Locate the cell with the specified text and output its (X, Y) center coordinate. 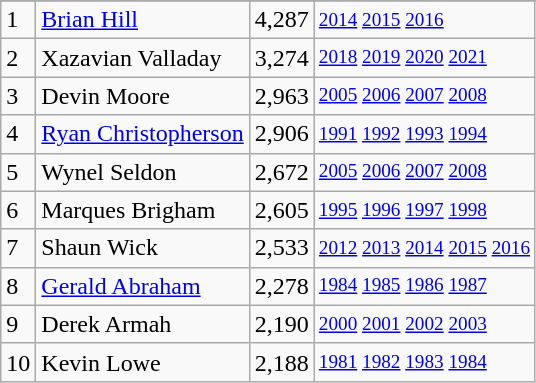
Ryan Christopherson (142, 134)
1984 1985 1986 1987 (424, 286)
3 (18, 96)
10 (18, 362)
2,672 (282, 172)
6 (18, 210)
1995 1996 1997 1998 (424, 210)
2,278 (282, 286)
Shaun Wick (142, 248)
5 (18, 172)
2,963 (282, 96)
Marques Brigham (142, 210)
8 (18, 286)
2,605 (282, 210)
Brian Hill (142, 20)
4,287 (282, 20)
2000 2001 2002 2003 (424, 324)
9 (18, 324)
Wynel Seldon (142, 172)
2014 2015 2016 (424, 20)
Devin Moore (142, 96)
4 (18, 134)
2,906 (282, 134)
2,190 (282, 324)
1981 1982 1983 1984 (424, 362)
2,188 (282, 362)
2,533 (282, 248)
1991 1992 1993 1994 (424, 134)
2 (18, 58)
Derek Armah (142, 324)
1 (18, 20)
Gerald Abraham (142, 286)
Kevin Lowe (142, 362)
7 (18, 248)
2018 2019 2020 2021 (424, 58)
3,274 (282, 58)
Xazavian Valladay (142, 58)
2012 2013 2014 2015 2016 (424, 248)
